Return [x, y] of the center of cell containing provided text 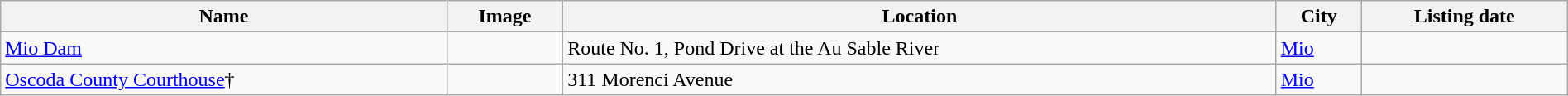
Oscoda County Courthouse† [224, 79]
Name [224, 17]
Listing date [1464, 17]
Mio Dam [224, 48]
311 Morenci Avenue [920, 79]
Route No. 1, Pond Drive at the Au Sable River [920, 48]
City [1318, 17]
Location [920, 17]
Image [504, 17]
